Provide the (X, Y) coordinate of the cell's center where the given text is located.  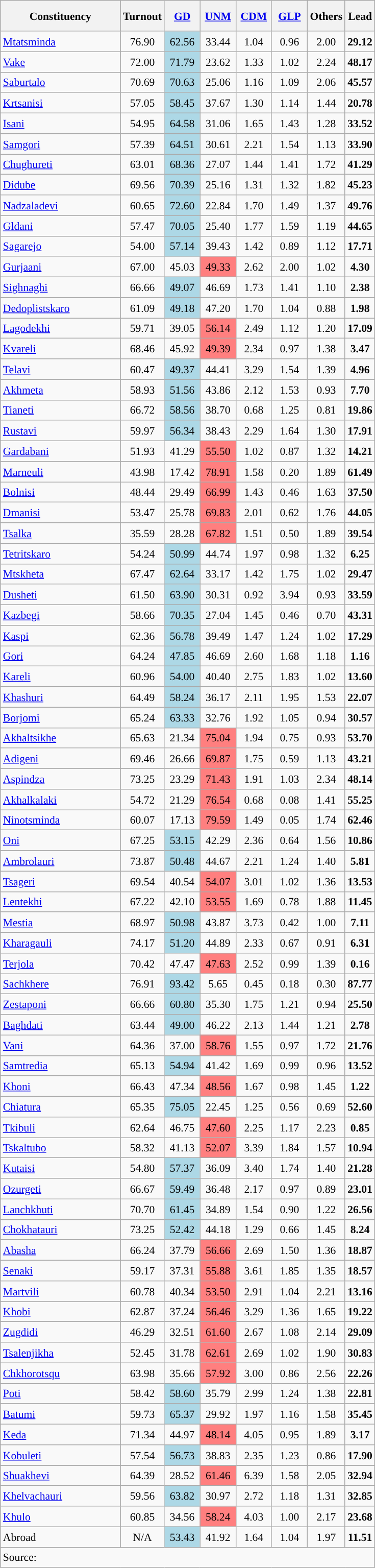
3.40 (254, 1168)
36.09 (218, 1168)
Khulo (60, 1516)
35.59 (142, 533)
76.91 (142, 984)
43.21 (360, 759)
0.70 (327, 615)
Gurjaani (60, 267)
58.56 (182, 410)
2.78 (360, 1025)
Kutaisi (60, 1168)
Nadzaladevi (60, 205)
70.39 (182, 185)
2.67 (254, 1332)
26.66 (182, 759)
65.35 (142, 1107)
65.24 (142, 717)
Gori (60, 656)
0.95 (289, 1435)
67.47 (142, 574)
51.20 (182, 943)
2.13 (254, 1025)
54.80 (142, 1168)
42.29 (218, 840)
4.30 (360, 267)
Krtsanisi (60, 103)
Mtatsminda (60, 41)
63.44 (142, 1025)
32.94 (360, 1476)
3.73 (254, 923)
Khashuri (60, 697)
Tsalenjikha (60, 1353)
37.24 (182, 1312)
Source: (188, 1557)
47.85 (182, 656)
62.87 (142, 1312)
43.86 (218, 390)
1.03 (289, 779)
29.92 (218, 1414)
39.49 (218, 636)
11.45 (360, 902)
54.94 (182, 1066)
44.89 (218, 943)
1.08 (289, 1332)
66.72 (142, 410)
2.06 (327, 82)
54.95 (142, 124)
2.56 (327, 1373)
4.05 (254, 1435)
47.47 (182, 963)
2.35 (254, 1455)
0.88 (327, 308)
3.47 (360, 349)
1.55 (254, 1045)
50.98 (182, 923)
25.50 (360, 1004)
67.22 (142, 902)
0.16 (360, 963)
37.00 (182, 1045)
GLP (289, 16)
59.71 (142, 328)
25.16 (218, 185)
30.83 (360, 1353)
29.47 (360, 574)
67.82 (218, 533)
0.20 (289, 472)
Kareli (60, 677)
58.66 (142, 615)
44.18 (218, 1229)
0.85 (360, 1127)
35.79 (218, 1393)
71.43 (218, 779)
18.87 (360, 1250)
61.46 (218, 1476)
55.25 (360, 800)
21.76 (360, 1045)
45.03 (182, 267)
58.93 (142, 390)
53.15 (182, 840)
56.78 (182, 636)
62.46 (360, 820)
Zugdidi (60, 1332)
58.60 (182, 1393)
45.23 (360, 185)
Mtskheta (60, 574)
37.31 (182, 1271)
1.67 (254, 1087)
70.69 (142, 82)
35.45 (360, 1414)
Vake (60, 62)
Samtredia (60, 1066)
60.07 (142, 820)
5.65 (218, 984)
1.83 (289, 677)
43.31 (360, 615)
38.43 (218, 431)
Tianeti (60, 410)
62.36 (142, 636)
13.16 (360, 1291)
46.75 (182, 1127)
60.78 (142, 1291)
61.45 (182, 1209)
64.49 (142, 697)
4.03 (254, 1516)
0.05 (289, 820)
Chughureti (60, 164)
63.82 (182, 1496)
76.90 (142, 41)
Mestia (60, 923)
66.99 (218, 492)
54.24 (142, 553)
49.37 (182, 369)
3.39 (254, 1148)
64.36 (142, 1045)
68.36 (182, 164)
2.05 (327, 1476)
Kaspi (60, 636)
65.63 (142, 738)
69.54 (142, 881)
2.75 (254, 677)
58.32 (142, 1148)
37.67 (218, 103)
2.12 (254, 390)
25.40 (218, 226)
56.66 (218, 1250)
70.05 (182, 226)
Akhaltsikhe (60, 738)
2.14 (327, 1332)
Lead (360, 16)
Akhmeta (60, 390)
72.60 (182, 205)
Aspindza (60, 779)
GD (182, 16)
0.69 (327, 1107)
57.37 (182, 1168)
Baghdati (60, 1025)
68.46 (142, 349)
23.62 (218, 62)
0.42 (289, 923)
3.17 (360, 1435)
1.17 (289, 1127)
66.67 (142, 1189)
Senaki (60, 1271)
73.87 (142, 861)
63.33 (182, 717)
21.29 (182, 800)
29.09 (360, 1332)
7.11 (360, 923)
Marneuli (60, 472)
17.42 (182, 472)
Chokhatauri (60, 1229)
Shuakhevi (60, 1476)
4.96 (360, 369)
78.91 (218, 472)
51.93 (142, 451)
1.09 (289, 82)
6.39 (254, 1476)
25.06 (218, 82)
57.39 (142, 144)
59.97 (142, 431)
63.01 (142, 164)
Abroad (60, 1537)
19.22 (360, 1312)
1.33 (254, 62)
57.47 (142, 226)
64.58 (182, 124)
33.44 (218, 41)
26.56 (360, 1209)
30.97 (218, 1496)
43.87 (218, 923)
40.54 (182, 881)
3.61 (254, 1271)
49.18 (182, 308)
39.43 (218, 246)
37.79 (182, 1250)
0.59 (289, 759)
Tkibuli (60, 1127)
59.56 (142, 1496)
Tsageri (60, 881)
0.90 (289, 1209)
60.85 (142, 1516)
3.94 (289, 595)
57.05 (142, 103)
56.73 (182, 1455)
13.53 (360, 881)
UNM (218, 16)
1.59 (289, 226)
32.85 (360, 1496)
32.51 (182, 1332)
1.88 (327, 902)
22.26 (360, 1373)
47.63 (218, 963)
70.63 (182, 82)
0.18 (289, 984)
Kharagauli (60, 943)
55.88 (218, 1271)
Zestaponi (60, 1004)
10.86 (360, 840)
51.56 (182, 390)
2.62 (254, 267)
2.01 (254, 513)
Lanchkhuti (60, 1209)
1.76 (327, 513)
Isani (60, 124)
79.59 (218, 820)
58.45 (182, 103)
Lagodekhi (60, 328)
33.90 (360, 144)
45.57 (360, 82)
Samgori (60, 144)
Poti (60, 1393)
0.81 (327, 410)
49.00 (182, 1025)
0.92 (254, 595)
31.78 (182, 1353)
55.50 (218, 451)
67.00 (142, 267)
43.98 (142, 472)
57.14 (182, 246)
61.49 (360, 472)
53.43 (182, 1537)
72.00 (142, 62)
59.49 (182, 1189)
76.54 (218, 800)
67.25 (142, 840)
0.45 (254, 984)
52.60 (360, 1107)
41.13 (182, 1148)
1.95 (289, 697)
32.76 (218, 717)
21.28 (360, 1168)
61.09 (142, 308)
1.29 (254, 1229)
93.42 (182, 984)
2.36 (254, 840)
30.61 (218, 144)
1.23 (289, 1455)
49.39 (218, 349)
53.55 (218, 902)
39.05 (182, 328)
Martvili (60, 1291)
74.17 (142, 943)
63.90 (182, 595)
2.24 (327, 62)
27.07 (218, 164)
44.65 (360, 226)
75.05 (182, 1107)
1.90 (327, 1353)
68.97 (142, 923)
50.99 (182, 553)
17.13 (182, 820)
3.01 (254, 881)
34.89 (218, 1209)
Others (327, 16)
38.83 (218, 1455)
1.77 (254, 226)
1.85 (289, 1271)
49.33 (218, 267)
Ambrolauri (60, 861)
66.43 (142, 1087)
49.07 (182, 287)
62.56 (182, 41)
56.34 (182, 431)
87.77 (360, 984)
1.14 (289, 103)
33.17 (218, 574)
10.94 (360, 1148)
45.92 (182, 349)
2.52 (254, 963)
19.86 (360, 410)
0.67 (289, 943)
47.34 (182, 1087)
11.51 (360, 1537)
0.78 (289, 902)
46.29 (142, 1332)
22.81 (360, 1393)
64.39 (142, 1476)
Saburtalo (60, 82)
70.35 (182, 615)
36.17 (218, 697)
17.91 (360, 431)
30.57 (360, 717)
13.52 (360, 1066)
41.92 (218, 1537)
2.11 (254, 697)
Didube (60, 185)
1.37 (327, 205)
Adigeni (60, 759)
0.66 (289, 1229)
0.08 (289, 800)
Telavi (60, 369)
44.05 (360, 513)
59.73 (142, 1414)
40.34 (182, 1291)
Sagarejo (60, 246)
Lentekhi (60, 902)
48.56 (218, 1087)
22.45 (218, 1107)
1.91 (254, 779)
1.73 (254, 287)
1.10 (327, 287)
Kvareli (60, 349)
2.33 (254, 943)
31.06 (218, 124)
56.14 (218, 328)
29.49 (182, 492)
2.29 (254, 431)
Chkhorotsqu (60, 1373)
37.50 (360, 492)
56.46 (218, 1312)
CDM (254, 16)
0.87 (289, 451)
Khoni (60, 1087)
2.99 (254, 1393)
40.40 (218, 677)
1.28 (327, 124)
44.74 (218, 553)
60.47 (142, 369)
44.67 (218, 861)
44.97 (182, 1435)
Terjola (60, 963)
46.22 (218, 1025)
65.13 (142, 1066)
Borjomi (60, 717)
Keda (60, 1435)
Kobuleti (60, 1455)
1.51 (254, 533)
2.91 (254, 1291)
0.75 (289, 738)
0.91 (327, 943)
Tsalka (60, 533)
2.49 (254, 328)
17.09 (360, 328)
64.51 (182, 144)
21.34 (182, 738)
60.65 (142, 205)
22.07 (360, 697)
1.20 (327, 328)
60.96 (142, 677)
Tskaltubo (60, 1148)
69.56 (142, 185)
Chiatura (60, 1107)
Dmanisi (60, 513)
17.71 (360, 246)
Sighnaghi (60, 287)
8.24 (360, 1229)
2.38 (360, 287)
1.63 (327, 492)
Abasha (60, 1250)
Sachkhere (60, 984)
Vani (60, 1045)
33.59 (360, 595)
52.42 (182, 1229)
14.21 (360, 451)
Oni (60, 840)
6.25 (360, 553)
35.30 (218, 1004)
1.47 (254, 636)
7.70 (360, 390)
28.28 (182, 533)
54.72 (142, 800)
49.76 (360, 205)
44.41 (218, 369)
1.50 (289, 1250)
Khelvachauri (60, 1496)
57.92 (218, 1373)
1.68 (289, 656)
0.62 (289, 513)
48.17 (360, 62)
66.24 (142, 1250)
71.34 (142, 1435)
1.98 (360, 308)
1.35 (327, 1271)
Rustavi (60, 431)
Bolnisi (60, 492)
Ninotsminda (60, 820)
58.42 (142, 1393)
13.60 (360, 677)
63.98 (142, 1373)
65.37 (182, 1414)
47.20 (218, 308)
59.17 (142, 1271)
0.50 (289, 533)
41.42 (218, 1066)
69.87 (218, 759)
35.66 (182, 1373)
Gardabani (60, 451)
Ozurgeti (60, 1189)
62.61 (218, 1353)
52.45 (142, 1353)
70.42 (142, 963)
29.12 (360, 41)
Constituency (60, 16)
1.82 (327, 185)
53.70 (360, 738)
1.84 (289, 1148)
Dusheti (60, 595)
64.24 (142, 656)
33.52 (360, 124)
70.70 (142, 1209)
42.10 (182, 902)
61.50 (142, 595)
71.79 (182, 62)
47.60 (218, 1127)
34.56 (182, 1516)
23.29 (182, 779)
75.04 (218, 738)
69.83 (218, 513)
0.64 (289, 840)
0.30 (327, 984)
1.56 (327, 840)
50.48 (182, 861)
38.70 (218, 410)
N/A (142, 1537)
2.23 (327, 1127)
Akhalkalaki (60, 800)
3.00 (254, 1373)
48.44 (142, 492)
2.25 (254, 1127)
18.57 (360, 1271)
30.31 (218, 595)
23.68 (360, 1516)
57.54 (142, 1455)
2.60 (254, 656)
Tetritskaro (60, 553)
53.47 (142, 513)
1.19 (327, 226)
Kazbegi (60, 615)
2.72 (254, 1496)
27.04 (218, 615)
Dedoplistskaro (60, 308)
69.46 (142, 759)
61.60 (218, 1332)
22.84 (218, 205)
20.78 (360, 103)
6.31 (360, 943)
52.07 (218, 1148)
25.78 (182, 513)
1.05 (289, 717)
5.81 (360, 861)
58.76 (218, 1045)
17.29 (360, 636)
54.07 (218, 881)
17.90 (360, 1455)
36.48 (218, 1189)
1.94 (254, 738)
Turnout (142, 16)
Gldani (60, 226)
23.01 (360, 1189)
Batumi (60, 1414)
1.57 (327, 1148)
1.92 (254, 717)
39.54 (360, 533)
28.52 (182, 1476)
60.80 (182, 1004)
0.56 (289, 1107)
53.50 (218, 1291)
Khobi (60, 1312)
